Determine the [x, y] coordinate at the center of the cell enclosing the given text.  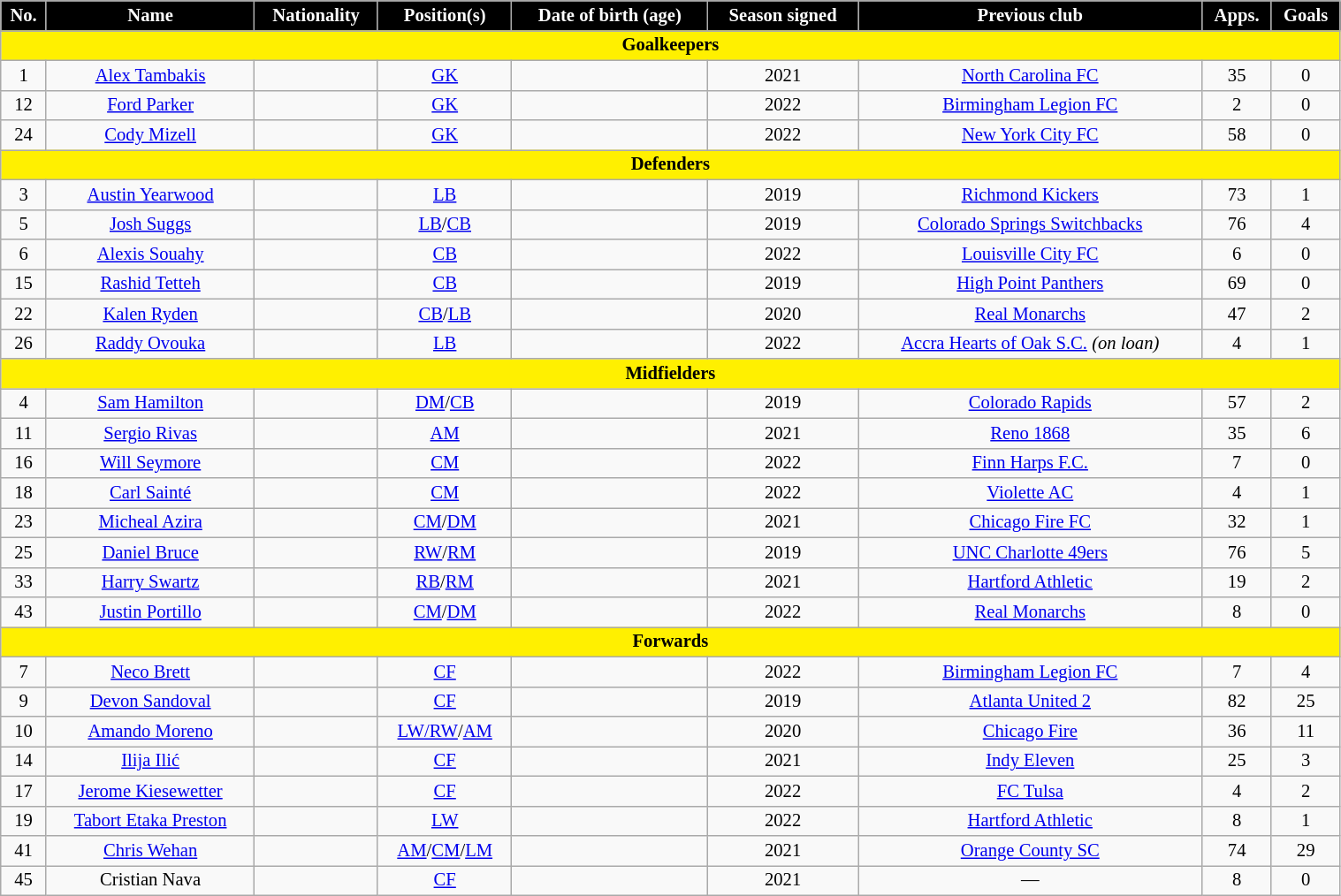
RB/RM [445, 582]
Accra Hearts of Oak S.C. (on loan) [1031, 344]
Midfielders [670, 374]
Nationality [316, 15]
26 [24, 344]
22 [24, 314]
Previous club [1031, 15]
Rashid Tetteh [150, 284]
Neco Brett [150, 672]
Chicago Fire FC [1031, 522]
23 [24, 522]
Chris Wehan [150, 851]
Finn Harps F.C. [1031, 463]
Colorado Springs Switchbacks [1031, 224]
74 [1237, 851]
15 [24, 284]
AM/CM/LM [445, 851]
Harry Swartz [150, 582]
LW [445, 821]
24 [24, 135]
New York City FC [1031, 135]
— [1031, 880]
Daniel Bruce [150, 552]
Josh Suggs [150, 224]
Cristian Nava [150, 880]
29 [1306, 851]
43 [24, 612]
DM/CB [445, 403]
Sergio Rivas [150, 433]
Alex Tambakis [150, 75]
16 [24, 463]
Reno 1868 [1031, 433]
36 [1237, 731]
47 [1237, 314]
9 [24, 702]
Jerome Kiesewetter [150, 791]
Raddy Ovouka [150, 344]
AM [445, 433]
FC Tulsa [1031, 791]
33 [24, 582]
Alexis Souahy [150, 254]
69 [1237, 284]
North Carolina FC [1031, 75]
Kalen Ryden [150, 314]
41 [24, 851]
Will Seymore [150, 463]
Richmond Kickers [1031, 194]
LW/RW/AM [445, 731]
58 [1237, 135]
Amando Moreno [150, 731]
No. [24, 15]
Louisville City FC [1031, 254]
Sam Hamilton [150, 403]
Goals [1306, 15]
Position(s) [445, 15]
Justin Portillo [150, 612]
Tabort Etaka Preston [150, 821]
12 [24, 105]
82 [1237, 702]
High Point Panthers [1031, 284]
Cody Mizell [150, 135]
Forwards [670, 642]
Chicago Fire [1031, 731]
17 [24, 791]
Colorado Rapids [1031, 403]
Orange County SC [1031, 851]
Season signed [783, 15]
CB/LB [445, 314]
RW/RM [445, 552]
45 [24, 880]
Indy Eleven [1031, 761]
18 [24, 492]
73 [1237, 194]
Name [150, 15]
LB/CB [445, 224]
UNC Charlotte 49ers [1031, 552]
Devon Sandoval [150, 702]
Date of birth (age) [610, 15]
Ilija Ilić [150, 761]
Austin Yearwood [150, 194]
10 [24, 731]
Carl Sainté [150, 492]
57 [1237, 403]
Violette AC [1031, 492]
Defenders [670, 164]
32 [1237, 522]
Atlanta United 2 [1031, 702]
14 [24, 761]
Goalkeepers [670, 45]
Micheal Azira [150, 522]
Ford Parker [150, 105]
Apps. [1237, 15]
